Capture the cell that displays the provided text and extract its [x, y] central coordinate. 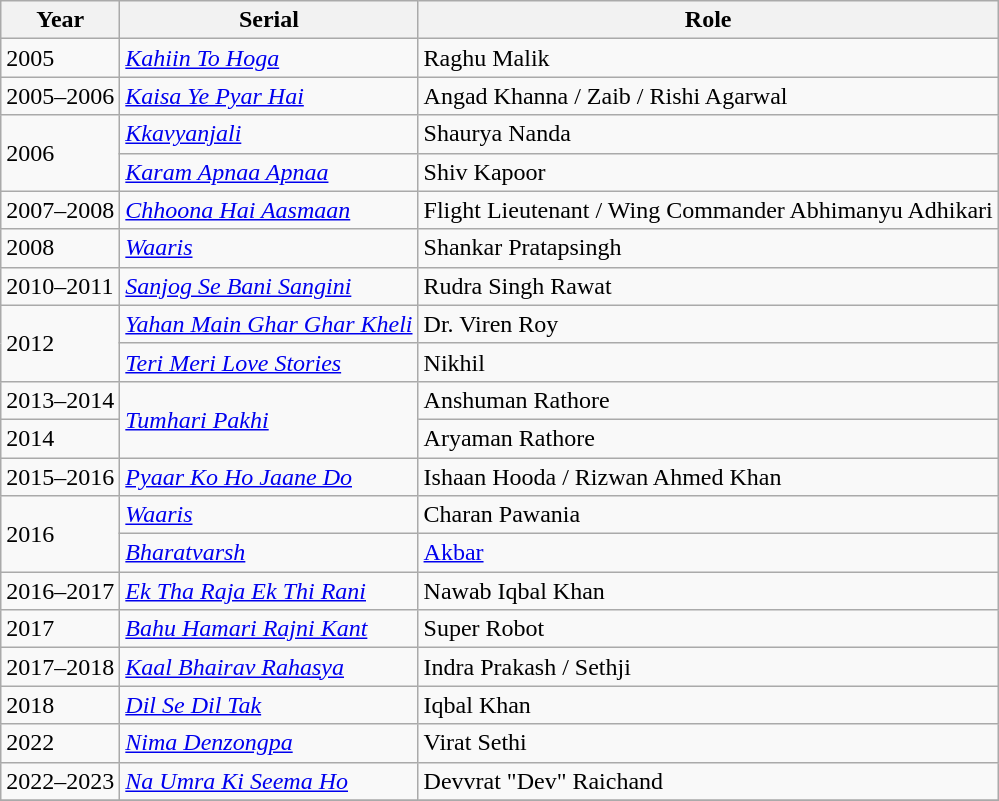
2005–2006 [60, 96]
Role [708, 20]
Ishaan Hooda / Rizwan Ahmed Khan [708, 477]
Anshuman Rathore [708, 400]
Yahan Main Ghar Ghar Kheli [269, 324]
Aryaman Rathore [708, 438]
2015–2016 [60, 477]
Pyaar Ko Ho Jaane Do [269, 477]
Teri Meri Love Stories [269, 362]
Year [60, 20]
Nawab Iqbal Khan [708, 591]
Chhoona Hai Aasmaan [269, 210]
Kahiin To Hoga [269, 58]
2005 [60, 58]
2022–2023 [60, 781]
Kaal Bhairav Rahasya [269, 667]
2007–2008 [60, 210]
2013–2014 [60, 400]
Virat Sethi [708, 743]
Devvrat "Dev" Raichand [708, 781]
2018 [60, 705]
Dil Se Dil Tak [269, 705]
Raghu Malik [708, 58]
2006 [60, 153]
Charan Pawania [708, 515]
Nikhil [708, 362]
2016–2017 [60, 591]
Sanjog Se Bani Sangini [269, 286]
Karam Apnaa Apnaa [269, 172]
Nima Denzongpa [269, 743]
Iqbal Khan [708, 705]
Kaisa Ye Pyar Hai [269, 96]
2022 [60, 743]
2017 [60, 629]
2010–2011 [60, 286]
2008 [60, 248]
2012 [60, 343]
Kkavyanjali [269, 134]
Bahu Hamari Rajni Kant [269, 629]
Flight Lieutenant / Wing Commander Abhimanyu Adhikari [708, 210]
Angad Khanna / Zaib / Rishi Agarwal [708, 96]
2016 [60, 534]
Tumhari Pakhi [269, 419]
Ek Tha Raja Ek Thi Rani [269, 591]
Shiv Kapoor [708, 172]
Shankar Pratapsingh [708, 248]
2014 [60, 438]
2017–2018 [60, 667]
Rudra Singh Rawat [708, 286]
Super Robot [708, 629]
Na Umra Ki Seema Ho [269, 781]
Serial [269, 20]
Shaurya Nanda [708, 134]
Akbar [708, 553]
Bharatvarsh [269, 553]
Dr. Viren Roy [708, 324]
Indra Prakash / Sethji [708, 667]
